Search for the cell housing the specified text and yield its [x, y] center coordinate. 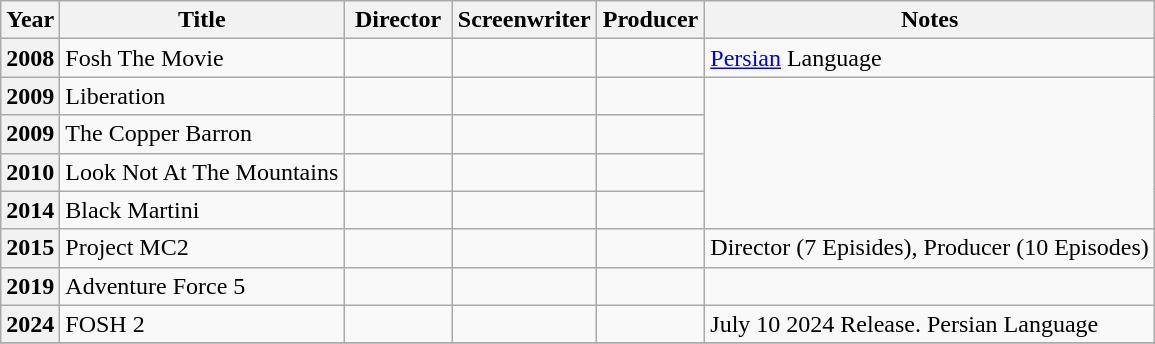
July 10 2024 Release. Persian Language [930, 324]
FOSH 2 [202, 324]
Black Martini [202, 210]
Director (7 Episides), Producer (10 Episodes) [930, 248]
2008 [30, 58]
Liberation [202, 96]
Look Not At The Mountains [202, 172]
2024 [30, 324]
2014 [30, 210]
Year [30, 20]
Director [398, 20]
Fosh The Movie [202, 58]
Persian Language [930, 58]
Notes [930, 20]
The Copper Barron [202, 134]
2019 [30, 286]
Producer [650, 20]
Screenwriter [524, 20]
2015 [30, 248]
2010 [30, 172]
Title [202, 20]
Project MC2 [202, 248]
Adventure Force 5 [202, 286]
